For the text-containing cell, return its midpoint in [X, Y] coordinate format. 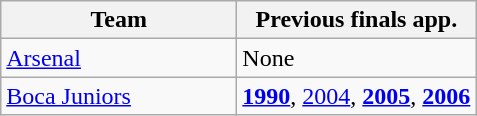
Arsenal [119, 58]
Team [119, 20]
1990, 2004, 2005, 2006 [356, 96]
None [356, 58]
Boca Juniors [119, 96]
Previous finals app. [356, 20]
